Identify which cell holds the provided text, then report its [x, y] central coordinate. 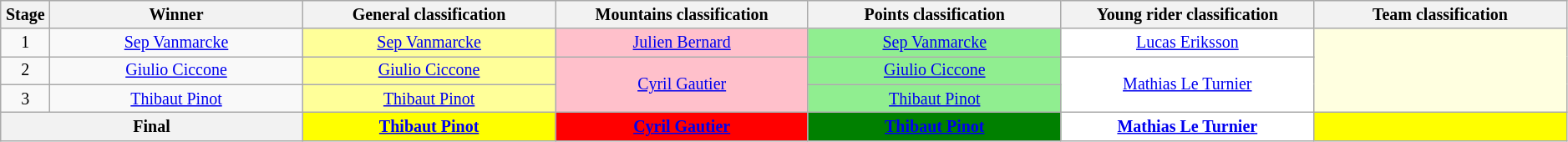
3 [25, 99]
Points classification [934, 15]
2 [25, 70]
Julien Bernard [682, 43]
Winner [177, 15]
1 [25, 43]
Stage [25, 15]
Final [152, 127]
Young rider classification [1188, 15]
Mountains classification [682, 15]
Team classification [1440, 15]
Lucas Eriksson [1188, 43]
General classification [429, 15]
